For the text-containing cell, return its midpoint in (x, y) coordinate format. 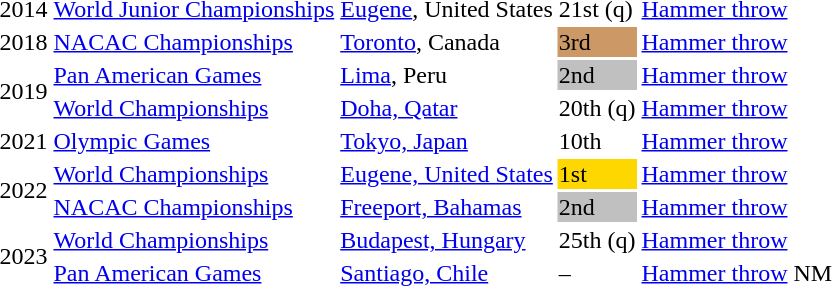
3rd (597, 42)
Tokyo, Japan (447, 141)
10th (597, 141)
Eugene, United States (447, 174)
Budapest, Hungary (447, 240)
Freeport, Bahamas (447, 207)
20th (q) (597, 108)
25th (q) (597, 240)
Lima, Peru (447, 75)
Toronto, Canada (447, 42)
Pan American Games (194, 75)
1st (597, 174)
Olympic Games (194, 141)
Doha, Qatar (447, 108)
